Locate the cell with the specified text and output its (X, Y) center coordinate. 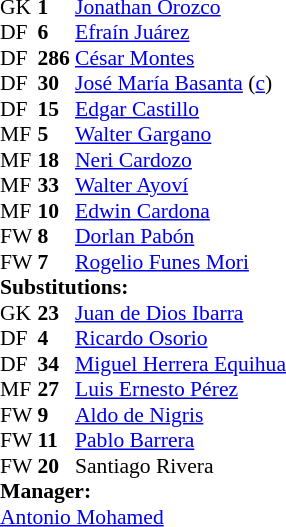
César Montes (180, 58)
Walter Gargano (180, 135)
33 (57, 185)
20 (57, 466)
286 (57, 58)
30 (57, 83)
Edgar Castillo (180, 109)
23 (57, 313)
8 (57, 237)
Efraín Juárez (180, 33)
34 (57, 364)
6 (57, 33)
Aldo de Nigris (180, 415)
11 (57, 441)
GK (19, 313)
9 (57, 415)
5 (57, 135)
Miguel Herrera Equihua (180, 364)
Ricardo Osorio (180, 339)
15 (57, 109)
Luis Ernesto Pérez (180, 389)
4 (57, 339)
Substitutions: (143, 287)
Santiago Rivera (180, 466)
Manager: (143, 491)
Walter Ayoví (180, 185)
Juan de Dios Ibarra (180, 313)
José María Basanta (c) (180, 83)
Edwin Cardona (180, 211)
27 (57, 389)
Dorlan Pabón (180, 237)
Neri Cardozo (180, 160)
18 (57, 160)
10 (57, 211)
Rogelio Funes Mori (180, 262)
Pablo Barrera (180, 441)
7 (57, 262)
